Scan for the cell matching the given text and deliver its (x, y) coordinate at center. 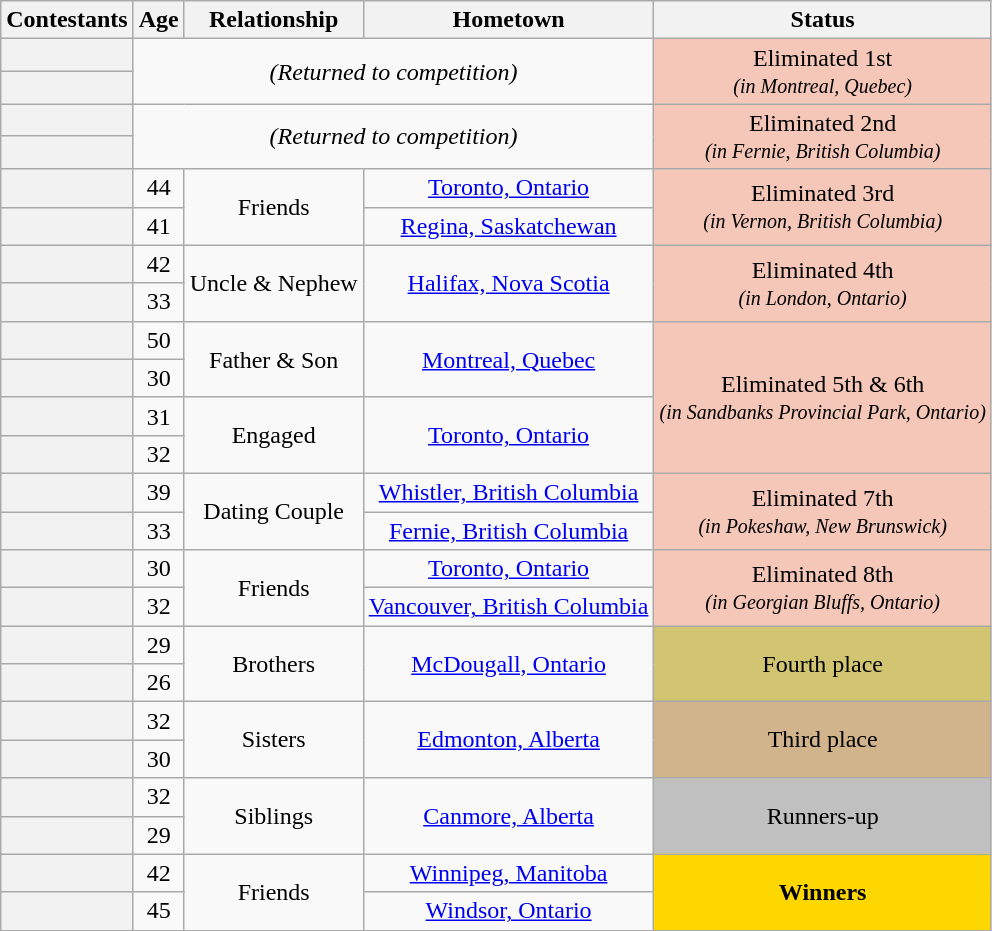
31 (158, 416)
Canmore, Alberta (508, 816)
Father & Son (274, 359)
Eliminated 7th(in Pokeshaw, New Brunswick) (822, 511)
Halifax, Nova Scotia (508, 283)
Uncle & Nephew (274, 283)
Engaged (274, 435)
Hometown (508, 20)
McDougall, Ontario (508, 664)
Eliminated 4th(in London, Ontario) (822, 283)
Regina, Saskatchewan (508, 226)
Winners (822, 892)
Windsor, Ontario (508, 911)
Third place (822, 740)
Relationship (274, 20)
Contestants (67, 20)
Eliminated 2nd(in Fernie, British Columbia) (822, 136)
Sisters (274, 740)
Vancouver, British Columbia (508, 607)
Siblings (274, 816)
39 (158, 492)
Montreal, Quebec (508, 359)
Winnipeg, Manitoba (508, 873)
45 (158, 911)
Fourth place (822, 664)
Age (158, 20)
Runners-up (822, 816)
Eliminated 3rd(in Vernon, British Columbia) (822, 207)
Fernie, British Columbia (508, 531)
Whistler, British Columbia (508, 492)
Dating Couple (274, 511)
Eliminated 5th & 6th(in Sandbanks Provincial Park, Ontario) (822, 397)
Eliminated 8th(in Georgian Bluffs, Ontario) (822, 588)
Edmonton, Alberta (508, 740)
26 (158, 683)
50 (158, 340)
44 (158, 188)
Status (822, 20)
41 (158, 226)
Brothers (274, 664)
Eliminated 1st(in Montreal, Quebec) (822, 72)
